Extract the [X, Y] coordinate from the center of the cell holding the provided text.  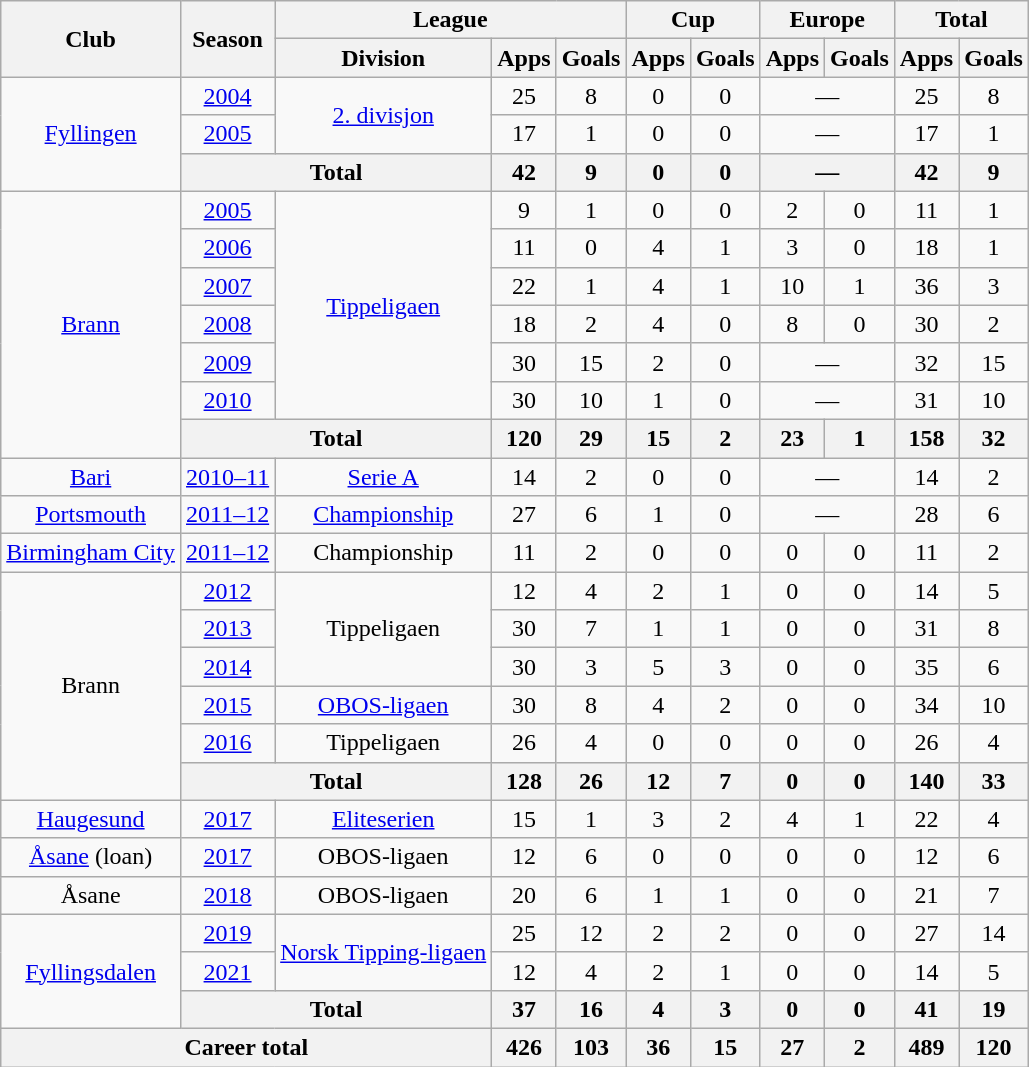
Season [227, 39]
2014 [227, 667]
Åsane (loan) [91, 857]
16 [591, 1009]
League [450, 20]
103 [591, 1047]
23 [792, 438]
Haugesund [91, 819]
37 [524, 1009]
Club [91, 39]
35 [926, 667]
2007 [227, 286]
19 [994, 1009]
33 [994, 781]
Division [384, 58]
Åsane [91, 895]
Serie A [384, 477]
2012 [227, 591]
21 [926, 895]
426 [524, 1047]
Birmingham City [91, 553]
2019 [227, 933]
2. divisjon [384, 115]
Cup [693, 20]
41 [926, 1009]
140 [926, 781]
28 [926, 515]
158 [926, 438]
2008 [227, 324]
2013 [227, 629]
2010–11 [227, 477]
20 [524, 895]
Portsmouth [91, 515]
2015 [227, 705]
Bari [91, 477]
Norsk Tipping-ligaen [384, 952]
34 [926, 705]
2004 [227, 96]
2021 [227, 971]
128 [524, 781]
2009 [227, 362]
Fyllingsdalen [91, 971]
Fyllingen [91, 134]
29 [591, 438]
2016 [227, 743]
Europe [827, 20]
489 [926, 1047]
Eliteserien [384, 819]
2018 [227, 895]
Career total [246, 1047]
2010 [227, 400]
2006 [227, 248]
